Determine the [x, y] coordinate at the center of the cell enclosing the given text.  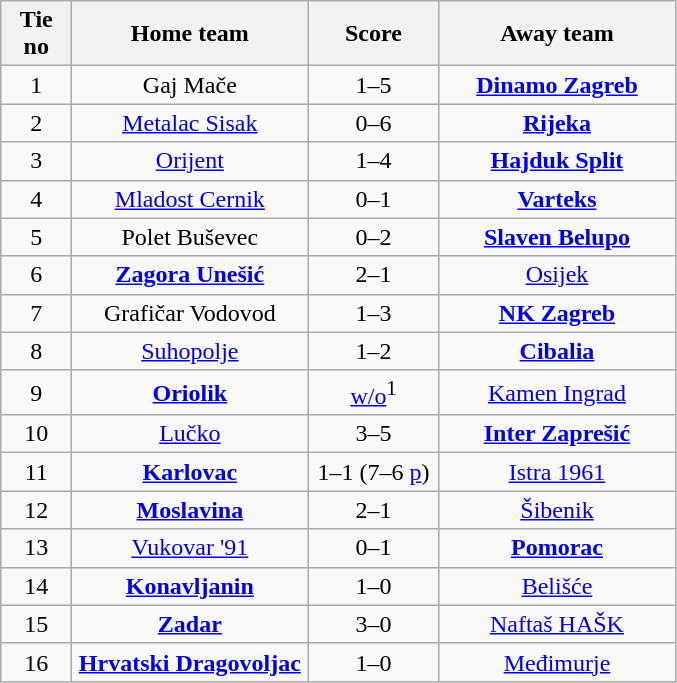
Metalac Sisak [190, 123]
2 [36, 123]
w/o1 [374, 392]
Rijeka [557, 123]
13 [36, 548]
Kamen Ingrad [557, 392]
3–0 [374, 624]
4 [36, 199]
10 [36, 434]
Belišće [557, 586]
Varteks [557, 199]
14 [36, 586]
Karlovac [190, 472]
11 [36, 472]
1–4 [374, 161]
Zagora Unešić [190, 275]
Zadar [190, 624]
12 [36, 510]
Lučko [190, 434]
Suhopolje [190, 351]
Međimurje [557, 662]
Home team [190, 34]
7 [36, 313]
Orijent [190, 161]
0–6 [374, 123]
1–3 [374, 313]
16 [36, 662]
NK Zagreb [557, 313]
Dinamo Zagreb [557, 85]
9 [36, 392]
Naftaš HAŠK [557, 624]
Pomorac [557, 548]
15 [36, 624]
0–2 [374, 237]
Tie no [36, 34]
Cibalia [557, 351]
Slaven Belupo [557, 237]
Score [374, 34]
1–1 (7–6 p) [374, 472]
3 [36, 161]
1 [36, 85]
1–5 [374, 85]
Moslavina [190, 510]
Grafičar Vodovod [190, 313]
Hajduk Split [557, 161]
Polet Buševec [190, 237]
6 [36, 275]
Gaj Mače [190, 85]
3–5 [374, 434]
Vukovar '91 [190, 548]
8 [36, 351]
Away team [557, 34]
Mladost Cernik [190, 199]
1–2 [374, 351]
Šibenik [557, 510]
5 [36, 237]
Istra 1961 [557, 472]
Hrvatski Dragovoljac [190, 662]
Konavljanin [190, 586]
Osijek [557, 275]
Oriolik [190, 392]
Inter Zaprešić [557, 434]
